Provide the (x, y) coordinate of the cell's center where the given text is located.  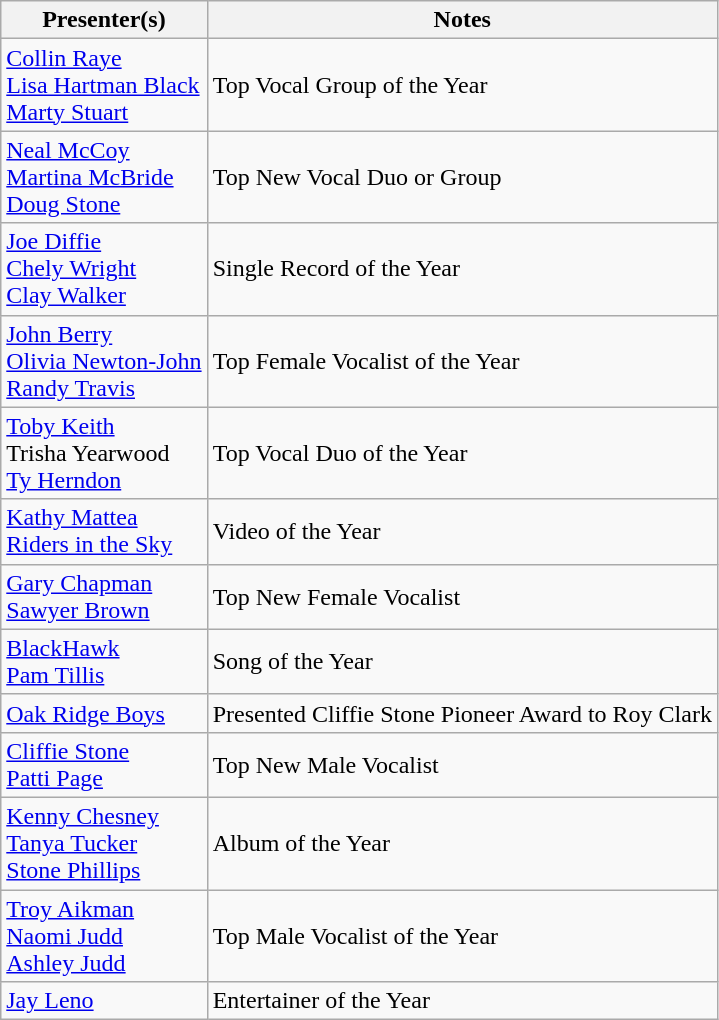
Toby KeithTrisha YearwoodTy Herndon (104, 453)
Notes (462, 20)
Single Record of the Year (462, 269)
Entertainer of the Year (462, 1001)
Presented Cliffie Stone Pioneer Award to Roy Clark (462, 713)
Troy AikmanNaomi JuddAshley Judd (104, 936)
Collin RayeLisa Hartman BlackMarty Stuart (104, 85)
Cliffie StonePatti Page (104, 764)
Top Female Vocalist of the Year (462, 361)
Song of the Year (462, 662)
Video of the Year (462, 532)
Album of the Year (462, 843)
BlackHawkPam Tillis (104, 662)
Kathy MatteaRiders in the Sky (104, 532)
Neal McCoyMartina McBrideDoug Stone (104, 177)
Top Male Vocalist of the Year (462, 936)
Top New Female Vocalist (462, 596)
Kenny ChesneyTanya TuckerStone Phillips (104, 843)
Joe DiffieChely WrightClay Walker (104, 269)
Top Vocal Group of the Year (462, 85)
Top New Vocal Duo or Group (462, 177)
Oak Ridge Boys (104, 713)
Jay Leno (104, 1001)
Top Vocal Duo of the Year (462, 453)
John BerryOlivia Newton-JohnRandy Travis (104, 361)
Top New Male Vocalist (462, 764)
Presenter(s) (104, 20)
Gary ChapmanSawyer Brown (104, 596)
